For the text-containing cell, return its midpoint in (X, Y) coordinate format. 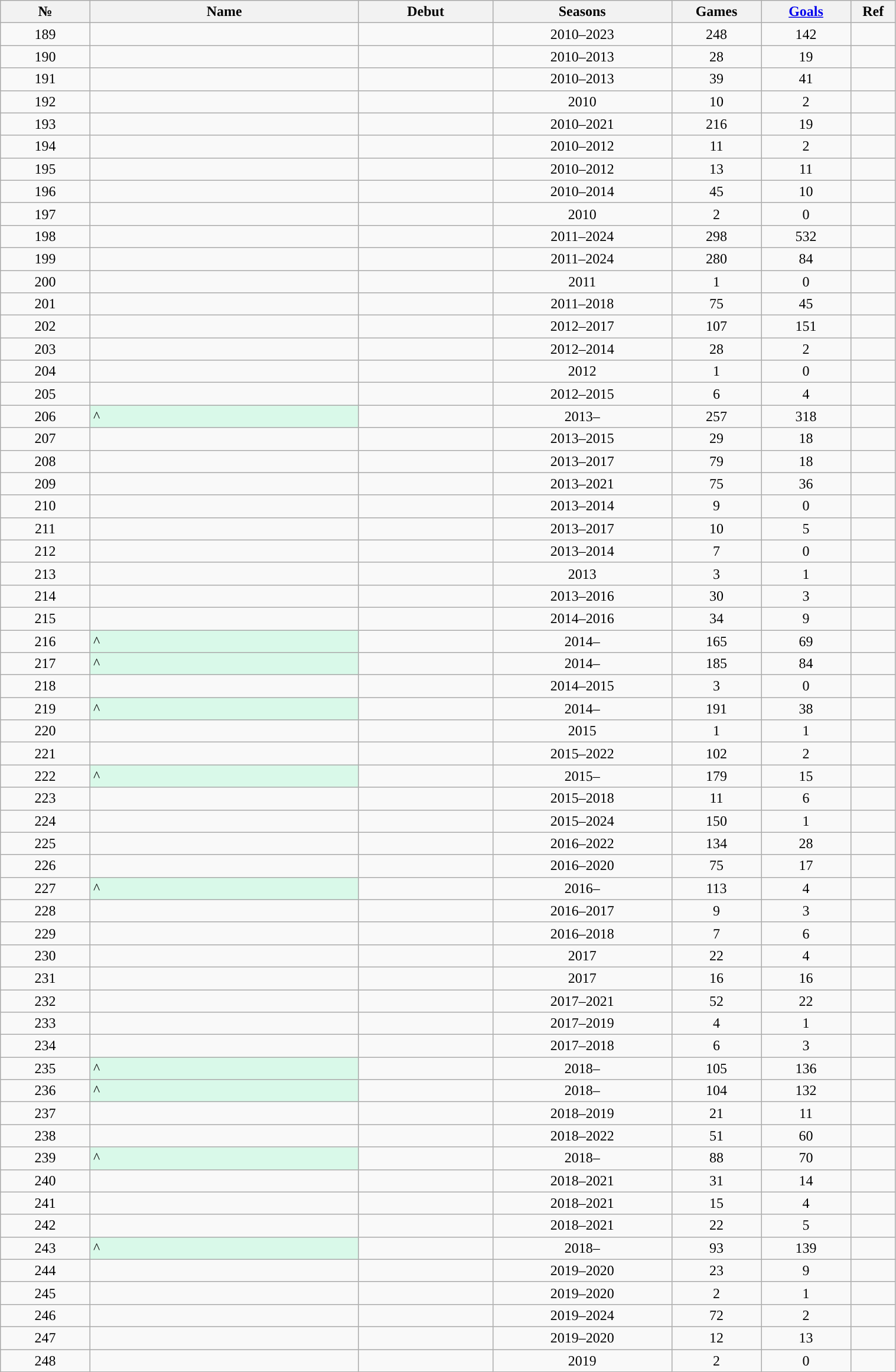
2012–2017 (582, 327)
257 (716, 416)
2017–2018 (582, 1046)
2012–2014 (582, 349)
235 (45, 1068)
212 (45, 551)
Games (716, 12)
238 (45, 1136)
2015–2018 (582, 799)
136 (806, 1068)
Goals (806, 12)
14 (806, 1181)
190 (45, 57)
219 (45, 709)
209 (45, 484)
280 (716, 259)
Debut (425, 12)
194 (45, 146)
38 (806, 709)
30 (716, 596)
532 (806, 236)
2017–2019 (582, 1024)
195 (45, 169)
246 (45, 1315)
88 (716, 1158)
224 (45, 821)
201 (45, 304)
2010–2023 (582, 34)
Seasons (582, 12)
41 (806, 79)
72 (716, 1315)
214 (45, 596)
2010–2021 (582, 124)
239 (45, 1158)
318 (806, 416)
2010–2014 (582, 191)
93 (716, 1248)
298 (716, 236)
2013–2016 (582, 596)
2013 (582, 573)
2013– (582, 416)
199 (45, 259)
2011–2018 (582, 304)
204 (45, 371)
102 (716, 754)
217 (45, 664)
2018–2022 (582, 1136)
2017–2021 (582, 1001)
221 (45, 754)
Name (224, 12)
227 (45, 888)
189 (45, 34)
107 (716, 327)
113 (716, 888)
228 (45, 911)
29 (716, 439)
245 (45, 1293)
134 (716, 843)
2016–2022 (582, 843)
202 (45, 327)
2011 (582, 282)
2018–2019 (582, 1113)
244 (45, 1270)
2013–2015 (582, 439)
2014–2015 (582, 686)
151 (806, 327)
23 (716, 1270)
60 (806, 1136)
207 (45, 439)
132 (806, 1091)
223 (45, 799)
105 (716, 1068)
213 (45, 573)
2016–2017 (582, 911)
229 (45, 933)
12 (716, 1338)
226 (45, 866)
39 (716, 79)
231 (45, 978)
Ref (873, 12)
2012 (582, 371)
237 (45, 1113)
243 (45, 1248)
198 (45, 236)
2015–2022 (582, 754)
197 (45, 214)
185 (716, 664)
232 (45, 1001)
34 (716, 618)
192 (45, 102)
242 (45, 1226)
208 (45, 461)
150 (716, 821)
210 (45, 506)
247 (45, 1338)
234 (45, 1046)
142 (806, 34)
51 (716, 1136)
225 (45, 843)
2014–2016 (582, 618)
222 (45, 776)
№ (45, 12)
31 (716, 1181)
104 (716, 1091)
196 (45, 191)
2016–2020 (582, 866)
79 (716, 461)
2019 (582, 1360)
21 (716, 1113)
2015 (582, 731)
205 (45, 394)
17 (806, 866)
2015–2024 (582, 821)
218 (45, 686)
200 (45, 282)
179 (716, 776)
233 (45, 1024)
193 (45, 124)
211 (45, 529)
2012–2015 (582, 394)
165 (716, 641)
2019–2024 (582, 1315)
69 (806, 641)
230 (45, 956)
206 (45, 416)
215 (45, 618)
236 (45, 1091)
2016–2018 (582, 933)
240 (45, 1181)
70 (806, 1158)
2016– (582, 888)
36 (806, 484)
52 (716, 1001)
139 (806, 1248)
2015– (582, 776)
203 (45, 349)
220 (45, 731)
2013–2021 (582, 484)
241 (45, 1203)
